From the cell containing the given text, extract its center point as (X, Y) coordinate. 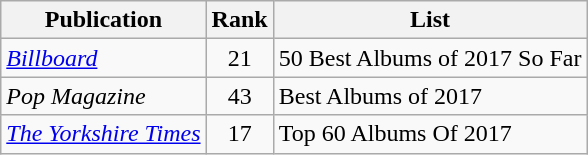
Publication (104, 20)
50 Best Albums of 2017 So Far (430, 58)
21 (240, 58)
Billboard (104, 58)
17 (240, 134)
Rank (240, 20)
43 (240, 96)
Top 60 Albums Of 2017 (430, 134)
Best Albums of 2017 (430, 96)
List (430, 20)
The Yorkshire Times (104, 134)
Pop Magazine (104, 96)
